Detect which cell encompasses the target text, then output its [X, Y] center coordinate. 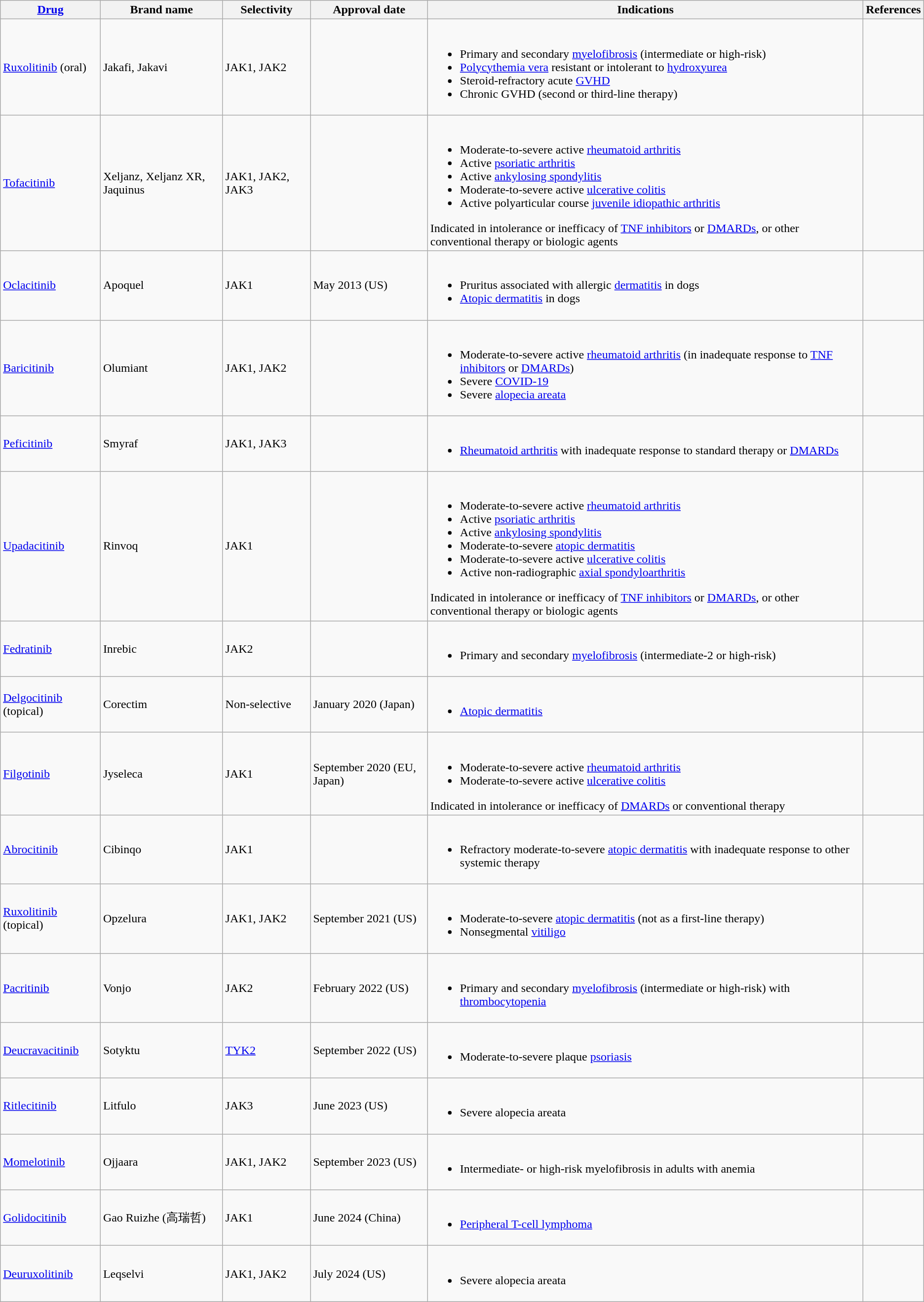
Ruxolitinib (oral) [50, 67]
Gao Ruizhe (高瑞哲) [161, 1218]
Ruxolitinib (topical) [50, 918]
Cibinqo [161, 849]
Rinvoq [161, 546]
References [893, 10]
Inrebic [161, 649]
Peripheral T-cell lymphoma [645, 1218]
July 2024 (US) [369, 1274]
JAK1, JAK2, JAK3 [267, 183]
Momelotinib [50, 1162]
Moderate-to-severe active rheumatoid arthritis (in inadequate response to TNF inhibitors or DMARDs)Severe COVID-19Severe alopecia areata [645, 368]
Approval date [369, 10]
Brand name [161, 10]
Primary and secondary myelofibrosis (intermediate-2 or high-risk) [645, 649]
Tofacitinib [50, 183]
Atopic dermatitis [645, 704]
Sotyktu [161, 1051]
September 2022 (US) [369, 1051]
Peficitinib [50, 443]
February 2022 (US) [369, 987]
Corectim [161, 704]
Delgocitinib (topical) [50, 704]
Olumiant [161, 368]
Refractory moderate-to-severe atopic dermatitis with inadequate response to other systemic therapy [645, 849]
June 2024 (China) [369, 1218]
Pacritinib [50, 987]
Apoquel [161, 285]
Primary and secondary myelofibrosis (intermediate or high-risk) with thrombocytopenia [645, 987]
Filgotinib [50, 773]
September 2021 (US) [369, 918]
JAK1, JAK3 [267, 443]
Deuruxolitinib [50, 1274]
January 2020 (Japan) [369, 704]
Deucravacitinib [50, 1051]
Non-selective [267, 704]
Opzelura [161, 918]
Golidocitinib [50, 1218]
Fedratinib [50, 649]
Jakafi, Jakavi [161, 67]
Moderate-to-severe atopic dermatitis (not as a first-line therapy)Nonsegmental vitiligo [645, 918]
Drug [50, 10]
Jyseleca [161, 773]
TYK2 [267, 1051]
Xeljanz, Xeljanz XR, Jaquinus [161, 183]
Baricitinib [50, 368]
Pruritus associated with allergic dermatitis in dogsAtopic dermatitis in dogs [645, 285]
Oclacitinib [50, 285]
Indications [645, 10]
Smyraf [161, 443]
May 2013 (US) [369, 285]
Upadacitinib [50, 546]
Ojjaara [161, 1162]
Intermediate- or high-risk myelofibrosis in adults with anemia [645, 1162]
Rheumatoid arthritis with inadequate response to standard therapy or DMARDs [645, 443]
June 2023 (US) [369, 1106]
Vonjo [161, 987]
September 2023 (US) [369, 1162]
Litfulo [161, 1106]
Leqselvi [161, 1274]
JAK3 [267, 1106]
September 2020 (EU, Japan) [369, 773]
Selectivity [267, 10]
Abrocitinib [50, 849]
Moderate-to-severe plaque psoriasis [645, 1051]
Ritlecitinib [50, 1106]
